Scan for the cell matching the given text and deliver its [X, Y] coordinate at center. 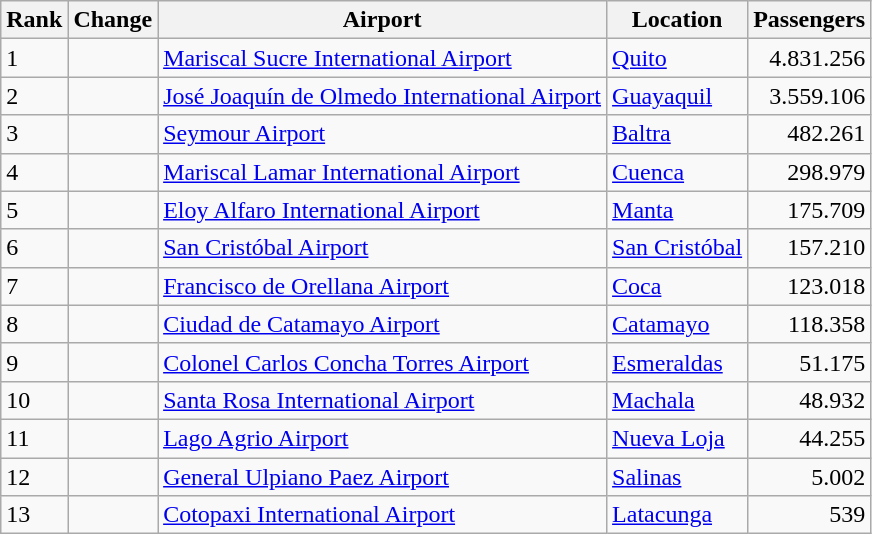
Cuenca [678, 172]
7 [34, 286]
Mariscal Sucre International Airport [382, 58]
Eloy Alfaro International Airport [382, 210]
Santa Rosa International Airport [382, 400]
Change [113, 20]
Quito [678, 58]
Colonel Carlos Concha Torres Airport [382, 362]
Manta [678, 210]
13 [34, 515]
2 [34, 96]
Lago Agrio Airport [382, 438]
Catamayo [678, 324]
51.175 [810, 362]
Airport [382, 20]
5.002 [810, 477]
1 [34, 58]
Salinas [678, 477]
Rank [34, 20]
3 [34, 134]
4.831.256 [810, 58]
4 [34, 172]
Seymour Airport [382, 134]
48.932 [810, 400]
Mariscal Lamar International Airport [382, 172]
Ciudad de Catamayo Airport [382, 324]
157.210 [810, 248]
5 [34, 210]
Nueva Loja [678, 438]
Machala [678, 400]
8 [34, 324]
539 [810, 515]
Cotopaxi International Airport [382, 515]
Location [678, 20]
118.358 [810, 324]
Baltra [678, 134]
175.709 [810, 210]
123.018 [810, 286]
10 [34, 400]
San Cristóbal Airport [382, 248]
Esmeraldas [678, 362]
298.979 [810, 172]
Guayaquil [678, 96]
12 [34, 477]
José Joaquín de Olmedo International Airport [382, 96]
11 [34, 438]
44.255 [810, 438]
3.559.106 [810, 96]
Latacunga [678, 515]
9 [34, 362]
General Ulpiano Paez Airport [382, 477]
6 [34, 248]
482.261 [810, 134]
Francisco de Orellana Airport [382, 286]
San Cristóbal [678, 248]
Passengers [810, 20]
Coca [678, 286]
